Extract the [x, y] coordinate from the center of the cell holding the provided text.  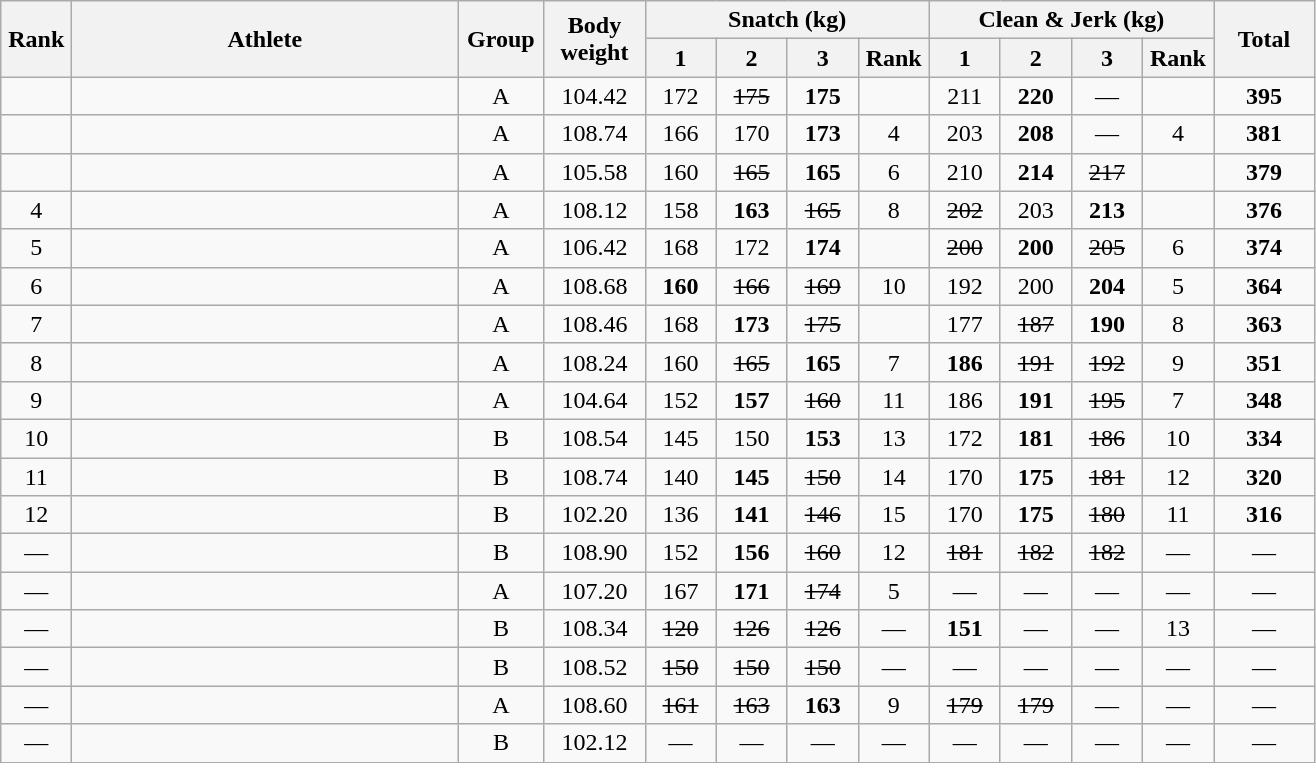
376 [1264, 210]
202 [964, 210]
320 [1264, 477]
158 [680, 210]
214 [1036, 172]
351 [1264, 362]
220 [1036, 96]
381 [1264, 134]
395 [1264, 96]
14 [894, 477]
108.68 [594, 286]
169 [822, 286]
15 [894, 515]
334 [1264, 438]
204 [1106, 286]
104.42 [594, 96]
140 [680, 477]
Snatch (kg) [787, 20]
108.34 [594, 629]
136 [680, 515]
Group [501, 39]
157 [752, 400]
195 [1106, 400]
108.60 [594, 705]
146 [822, 515]
161 [680, 705]
316 [1264, 515]
180 [1106, 515]
363 [1264, 324]
374 [1264, 248]
102.20 [594, 515]
Body weight [594, 39]
108.12 [594, 210]
217 [1106, 172]
104.64 [594, 400]
102.12 [594, 743]
379 [1264, 172]
120 [680, 629]
167 [680, 591]
108.54 [594, 438]
171 [752, 591]
105.58 [594, 172]
Clean & Jerk (kg) [1071, 20]
Athlete [265, 39]
208 [1036, 134]
187 [1036, 324]
141 [752, 515]
211 [964, 96]
348 [1264, 400]
156 [752, 553]
108.90 [594, 553]
153 [822, 438]
108.46 [594, 324]
106.42 [594, 248]
107.20 [594, 591]
108.24 [594, 362]
177 [964, 324]
213 [1106, 210]
151 [964, 629]
190 [1106, 324]
108.52 [594, 667]
364 [1264, 286]
205 [1106, 248]
Total [1264, 39]
210 [964, 172]
